Provide the (x, y) coordinate of the cell's center where the given text is located.  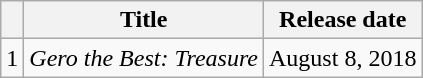
Title (144, 20)
Release date (343, 20)
August 8, 2018 (343, 58)
1 (12, 58)
Gero the Best: Treasure (144, 58)
